Search for the cell housing the specified text and yield its (X, Y) center coordinate. 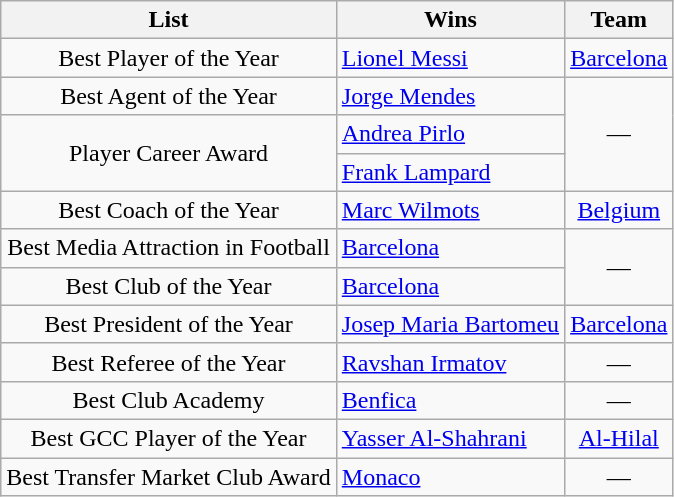
Andrea Pirlo (450, 134)
Frank Lampard (450, 172)
Team (619, 20)
Best Club Academy (169, 400)
Jorge Mendes (450, 96)
Marc Wilmots (450, 210)
Yasser Al-Shahrani (450, 438)
Al-Hilal (619, 438)
Player Career Award (169, 153)
Best Agent of the Year (169, 96)
Best President of the Year (169, 324)
Best Club of the Year (169, 286)
Best Media Attraction in Football (169, 248)
Lionel Messi (450, 58)
Wins (450, 20)
Monaco (450, 477)
Belgium (619, 210)
Best Transfer Market Club Award (169, 477)
Best GCC Player of the Year (169, 438)
Best Referee of the Year (169, 362)
Best Player of the Year (169, 58)
Best Coach of the Year (169, 210)
Benfica (450, 400)
Josep Maria Bartomeu (450, 324)
List (169, 20)
Ravshan Irmatov (450, 362)
